Identify which cell holds the provided text, then report its (X, Y) central coordinate. 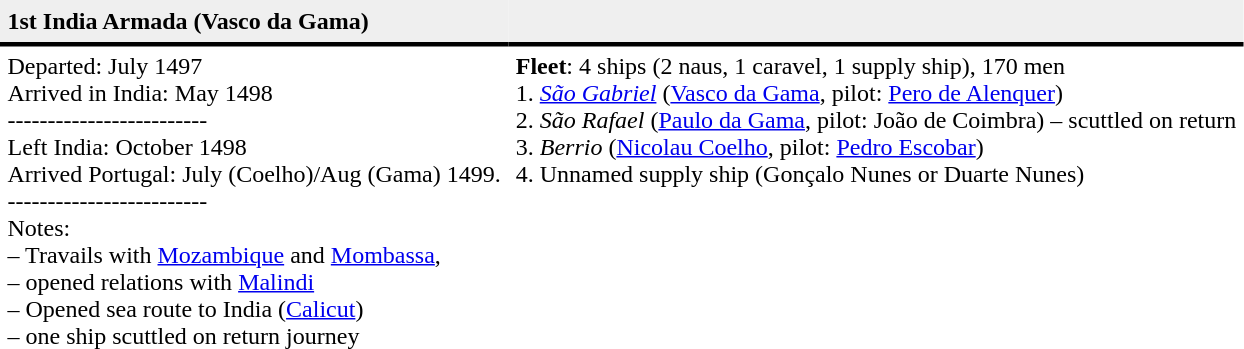
1st India Armada (Vasco da Gama) (254, 22)
